For the text-containing cell, return its midpoint in [x, y] coordinate format. 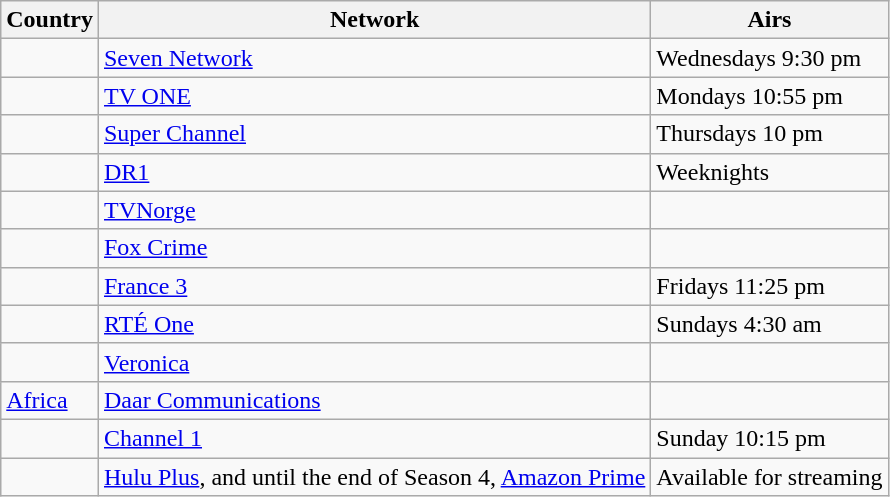
France 3 [374, 286]
Channel 1 [374, 438]
TV ONE [374, 96]
Sundays 4:30 am [770, 324]
Hulu Plus, and until the end of Season 4, Amazon Prime [374, 477]
DR1 [374, 172]
Network [374, 20]
Thursdays 10 pm [770, 134]
Fridays 11:25 pm [770, 286]
TVNorge [374, 210]
Seven Network [374, 58]
Available for streaming [770, 477]
Fox Crime [374, 248]
Mondays 10:55 pm [770, 96]
Sunday 10:15 pm [770, 438]
Weeknights [770, 172]
Daar Communications [374, 400]
Airs [770, 20]
Wednesdays 9:30 pm [770, 58]
Veronica [374, 362]
Super Channel [374, 134]
RTÉ One [374, 324]
Africa [50, 400]
Country [50, 20]
